Detect which cell encompasses the target text, then output its (x, y) center coordinate. 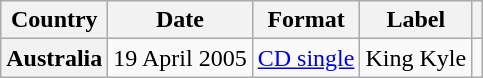
Format (306, 20)
Australia (54, 58)
Label (416, 20)
CD single (306, 58)
King Kyle (416, 58)
19 April 2005 (180, 58)
Date (180, 20)
Country (54, 20)
